Locate the cell with the specified text and output its (X, Y) center coordinate. 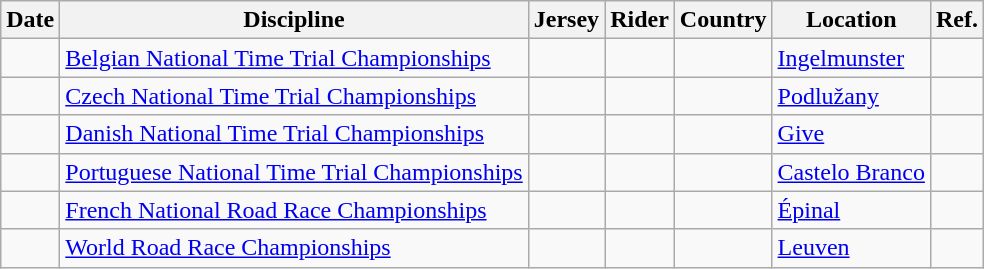
Ref. (956, 20)
Leuven (851, 248)
French National Road Race Championships (294, 210)
Location (851, 20)
Danish National Time Trial Championships (294, 134)
Jersey (566, 20)
Date (30, 20)
Czech National Time Trial Championships (294, 96)
Castelo Branco (851, 172)
Portuguese National Time Trial Championships (294, 172)
Rider (640, 20)
Give (851, 134)
Ingelmunster (851, 58)
Discipline (294, 20)
Country (723, 20)
Belgian National Time Trial Championships (294, 58)
World Road Race Championships (294, 248)
Épinal (851, 210)
Podlužany (851, 96)
